Identify which cell holds the provided text, then report its (X, Y) central coordinate. 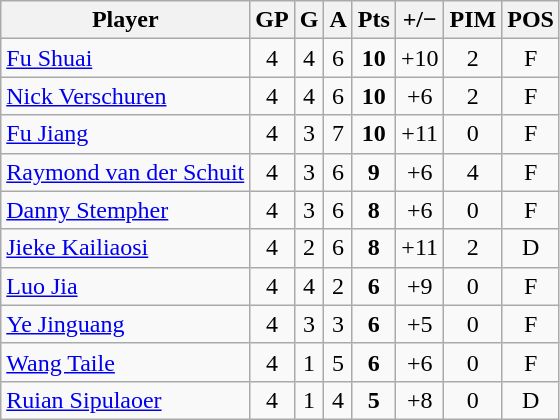
Ruian Sipulaoer (126, 400)
G (309, 20)
Danny Stempher (126, 210)
Fu Jiang (126, 134)
+8 (420, 400)
GP (272, 20)
Raymond van der Schuit (126, 172)
POS (531, 20)
Luo Jia (126, 286)
Fu Shuai (126, 58)
9 (374, 172)
Ye Jinguang (126, 324)
Player (126, 20)
7 (338, 134)
PIM (473, 20)
Pts (374, 20)
Jieke Kailiaosi (126, 248)
A (338, 20)
+/− (420, 20)
Wang Taile (126, 362)
+10 (420, 58)
Nick Verschuren (126, 96)
+5 (420, 324)
+9 (420, 286)
